Determine the (x, y) coordinate at the center of the cell enclosing the given text.  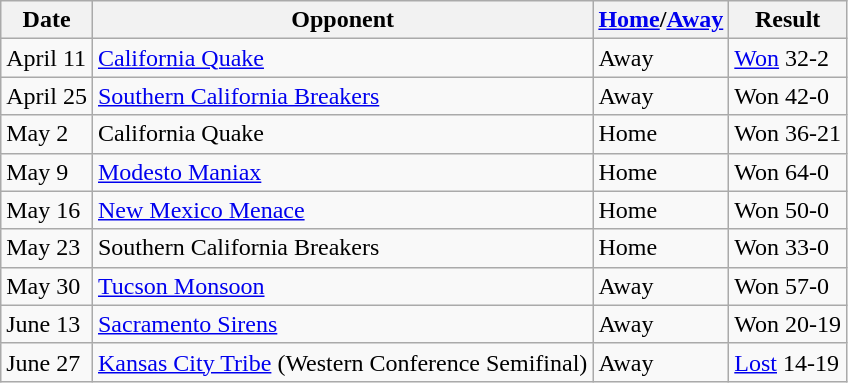
Result (788, 20)
Won 33-0 (788, 248)
Won 42-0 (788, 96)
May 9 (47, 172)
Won 32-2 (788, 58)
Date (47, 20)
Won 20-19 (788, 324)
Kansas City Tribe (Western Conference Semifinal) (342, 362)
Won 36-21 (788, 134)
May 30 (47, 286)
April 25 (47, 96)
Won 50-0 (788, 210)
May 16 (47, 210)
Won 57-0 (788, 286)
Opponent (342, 20)
April 11 (47, 58)
Tucson Monsoon (342, 286)
Modesto Maniax (342, 172)
May 23 (47, 248)
Home/Away (661, 20)
Won 64-0 (788, 172)
June 13 (47, 324)
May 2 (47, 134)
Sacramento Sirens (342, 324)
Lost 14-19 (788, 362)
June 27 (47, 362)
New Mexico Menace (342, 210)
